Determine the (X, Y) coordinate at the center of the cell enclosing the given text.  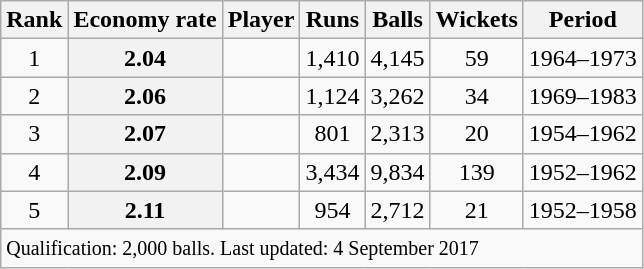
4 (34, 172)
Economy rate (145, 20)
1,410 (332, 58)
139 (476, 172)
1954–1962 (582, 134)
3 (34, 134)
59 (476, 58)
1952–1958 (582, 210)
Runs (332, 20)
2,313 (398, 134)
20 (476, 134)
801 (332, 134)
Balls (398, 20)
4,145 (398, 58)
5 (34, 210)
2.09 (145, 172)
Rank (34, 20)
Wickets (476, 20)
21 (476, 210)
3,262 (398, 96)
1964–1973 (582, 58)
Player (261, 20)
2.04 (145, 58)
Qualification: 2,000 balls. Last updated: 4 September 2017 (322, 248)
2.07 (145, 134)
1,124 (332, 96)
Period (582, 20)
34 (476, 96)
1969–1983 (582, 96)
954 (332, 210)
9,834 (398, 172)
2 (34, 96)
3,434 (332, 172)
1 (34, 58)
1952–1962 (582, 172)
2.06 (145, 96)
2.11 (145, 210)
2,712 (398, 210)
